Scan for the cell matching the given text and deliver its (x, y) coordinate at center. 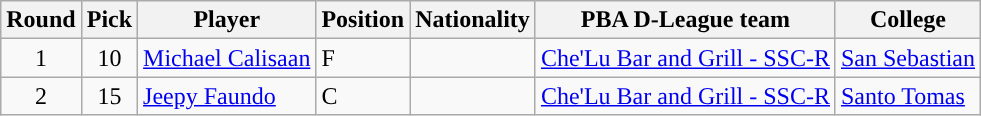
2 (41, 96)
Michael Calisaan (227, 58)
Position (363, 20)
Nationality (473, 20)
Jeepy Faundo (227, 96)
San Sebastian (908, 58)
F (363, 58)
15 (109, 96)
Santo Tomas (908, 96)
College (908, 20)
Pick (109, 20)
1 (41, 58)
PBA D-League team (685, 20)
C (363, 96)
Round (41, 20)
Player (227, 20)
10 (109, 58)
